Return (X, Y) of the center of cell containing provided text 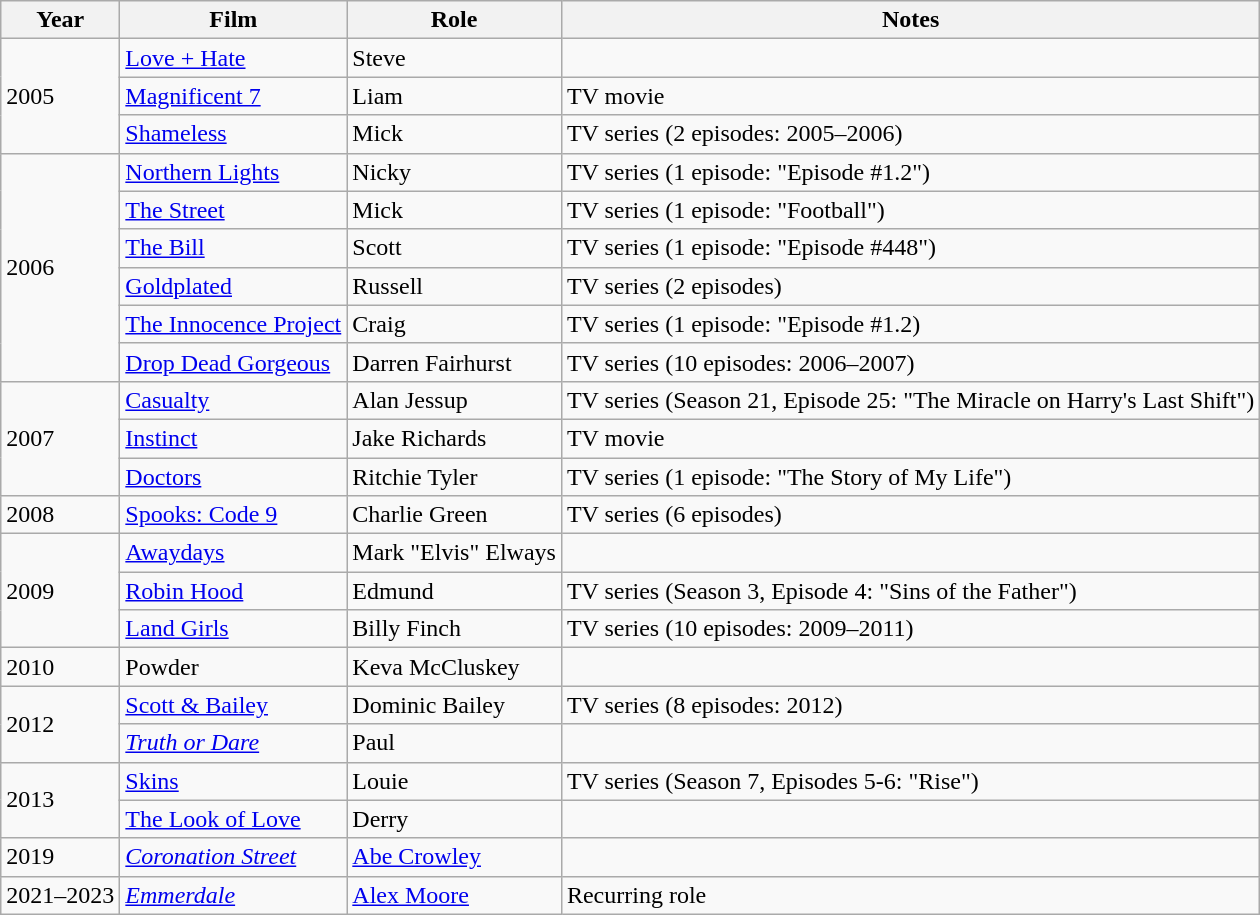
Russell (454, 286)
Robin Hood (234, 591)
Mark "Elvis" Elways (454, 553)
TV series (2 episodes) (910, 286)
TV series (1 episode: "The Story of My Life") (910, 477)
The Street (234, 210)
Truth or Dare (234, 743)
Goldplated (234, 286)
Billy Finch (454, 629)
Northern Lights (234, 172)
Doctors (234, 477)
TV series (Season 3, Episode 4: "Sins of the Father") (910, 591)
Alan Jessup (454, 400)
Edmund (454, 591)
Recurring role (910, 895)
2010 (60, 667)
Love + Hate (234, 58)
TV series (6 episodes) (910, 515)
2005 (60, 96)
Skins (234, 781)
Awaydays (234, 553)
Role (454, 20)
Jake Richards (454, 438)
The Innocence Project (234, 324)
Dominic Bailey (454, 705)
Paul (454, 743)
Drop Dead Gorgeous (234, 362)
Scott (454, 248)
TV series (1 episode: "Episode #1.2") (910, 172)
Year (60, 20)
Craig (454, 324)
Scott & Bailey (234, 705)
Powder (234, 667)
Louie (454, 781)
Coronation Street (234, 857)
2012 (60, 724)
The Bill (234, 248)
The Look of Love (234, 819)
Casualty (234, 400)
Spooks: Code 9 (234, 515)
TV series (10 episodes: 2009–2011) (910, 629)
TV series (1 episode: "Football") (910, 210)
Land Girls (234, 629)
2009 (60, 591)
Charlie Green (454, 515)
TV series (2 episodes: 2005–2006) (910, 134)
TV series (10 episodes: 2006–2007) (910, 362)
2021–2023 (60, 895)
Shameless (234, 134)
2019 (60, 857)
2008 (60, 515)
Keva McCluskey (454, 667)
Notes (910, 20)
2007 (60, 438)
2013 (60, 800)
TV series (Season 7, Episodes 5-6: "Rise") (910, 781)
Alex Moore (454, 895)
Derry (454, 819)
Nicky (454, 172)
Ritchie Tyler (454, 477)
Darren Fairhurst (454, 362)
Steve (454, 58)
Instinct (234, 438)
TV series (8 episodes: 2012) (910, 705)
TV series (1 episode: "Episode #448") (910, 248)
2006 (60, 267)
TV series (Season 21, Episode 25: "The Miracle on Harry's Last Shift") (910, 400)
Abe Crowley (454, 857)
TV series (1 episode: "Episode #1.2) (910, 324)
Emmerdale (234, 895)
Liam (454, 96)
Film (234, 20)
Magnificent 7 (234, 96)
